Extract the (x, y) coordinate from the center of the cell holding the provided text.  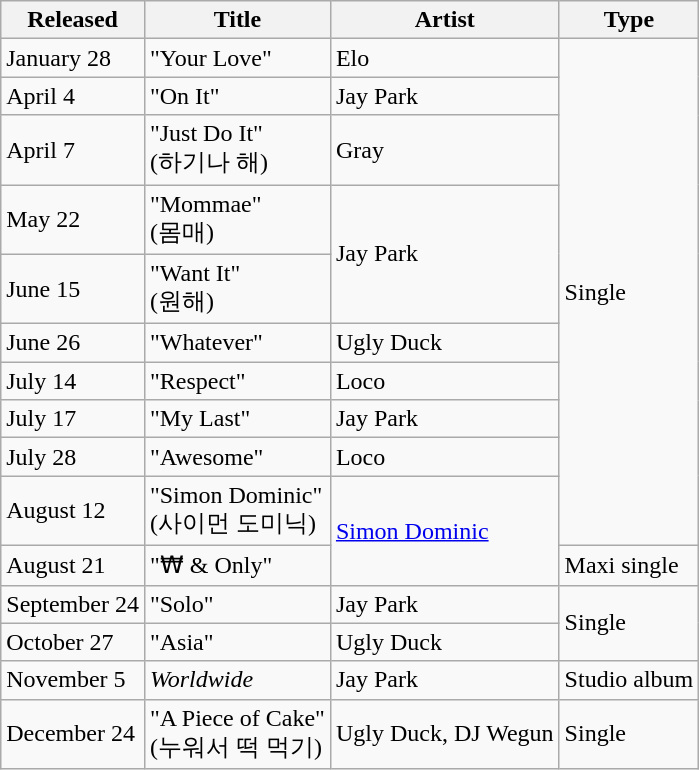
April 7 (73, 150)
"Whatever" (237, 343)
"On It" (237, 96)
July 14 (73, 381)
"Your Love" (237, 58)
January 28 (73, 58)
"Mommae"(몸매) (237, 219)
"Awesome" (237, 457)
October 27 (73, 642)
November 5 (73, 680)
"Respect" (237, 381)
Released (73, 20)
June 15 (73, 289)
August 12 (73, 511)
"Simon Dominic"(사이먼 도미닉) (237, 511)
April 4 (73, 96)
"Just Do It"(하기나 해) (237, 150)
"Solo" (237, 604)
December 24 (73, 734)
August 21 (73, 565)
Worldwide (237, 680)
July 28 (73, 457)
Gray (444, 150)
June 26 (73, 343)
"Asia" (237, 642)
Type (629, 20)
Studio album (629, 680)
Elo (444, 58)
Ugly Duck, DJ Wegun (444, 734)
July 17 (73, 419)
Simon Dominic (444, 530)
"My Last" (237, 419)
"Want It"(원해) (237, 289)
September 24 (73, 604)
May 22 (73, 219)
Title (237, 20)
Artist (444, 20)
Maxi single (629, 565)
"A Piece of Cake"(누워서 떡 먹기) (237, 734)
"₩ & Only" (237, 565)
